Detect which cell encompasses the target text, then output its (X, Y) center coordinate. 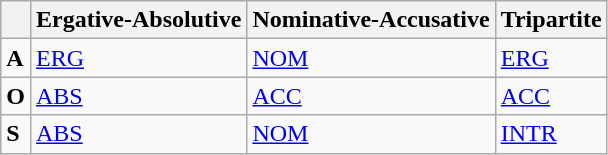
A (16, 58)
S (16, 134)
Tripartite (551, 20)
INTR (551, 134)
Nominative-Accusative (371, 20)
Ergative-Absolutive (138, 20)
O (16, 96)
